Identify which cell holds the provided text, then report its [X, Y] central coordinate. 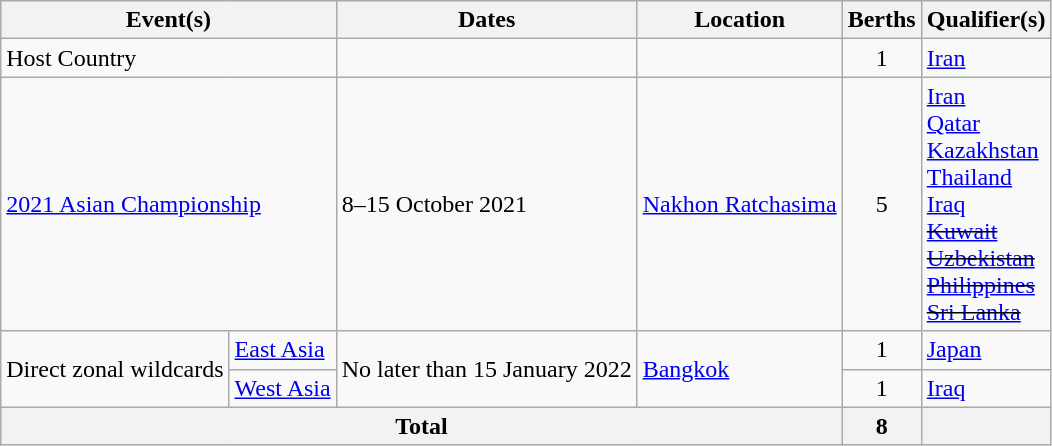
8–15 October 2021 [486, 204]
Iran Qatar Kazakhstan Thailand Iraq Kuwait Uzbekistan Philippines Sri Lanka [986, 204]
Berths [882, 20]
5 [882, 204]
8 [882, 426]
Host Country [168, 58]
No later than 15 January 2022 [486, 369]
Location [740, 20]
Bangkok [740, 369]
2021 Asian Championship [168, 204]
Japan [986, 350]
Qualifier(s) [986, 20]
Iran [986, 58]
Dates [486, 20]
Nakhon Ratchasima [740, 204]
East Asia [282, 350]
Total [422, 426]
West Asia [282, 388]
Direct zonal wildcards [115, 369]
Event(s) [168, 20]
Iraq [986, 388]
